Determine the (X, Y) coordinate at the center of the cell enclosing the given text.  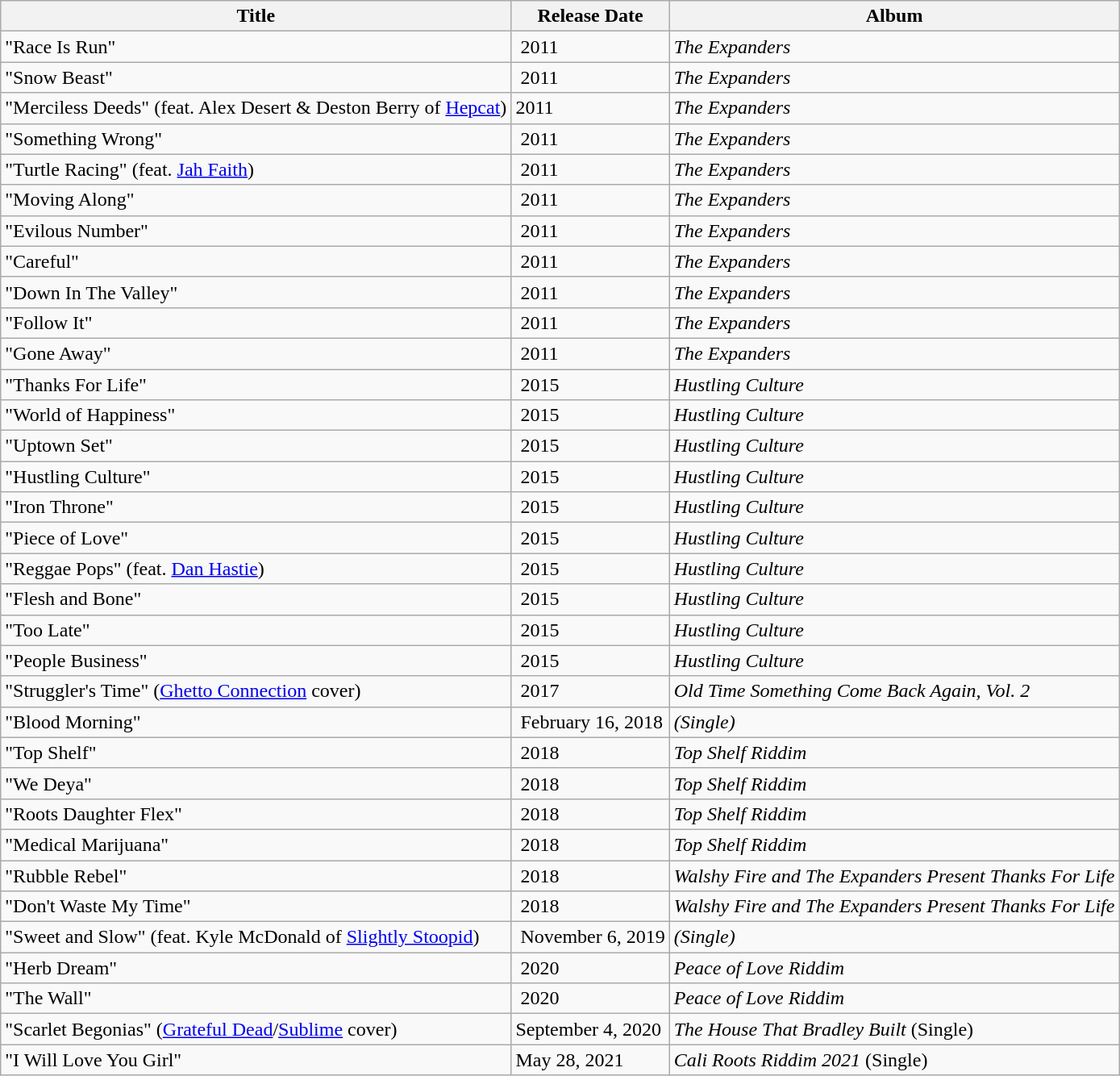
February 16, 2018 (590, 722)
"Snow Beast" (256, 77)
"Hustling Culture" (256, 477)
"Moving Along" (256, 200)
May 28, 2021 (590, 1060)
"Herb Dream" (256, 968)
"Medical Marijuana" (256, 845)
"Reggae Pops" (feat. Dan Hastie) (256, 569)
"Rubble Rebel" (256, 875)
"Blood Morning" (256, 722)
Cali Roots Riddim 2021 (Single) (894, 1060)
"Uptown Set" (256, 446)
September 4, 2020 (590, 1029)
"Sweet and Slow" (feat. Kyle McDonald of Slightly Stoopid) (256, 937)
"Don't Waste My Time" (256, 907)
The House That Bradley Built (Single) (894, 1029)
November 6, 2019 (590, 937)
"Too Late" (256, 630)
"Something Wrong" (256, 139)
"Race Is Run" (256, 47)
"Flesh and Bone" (256, 599)
Old Time Something Come Back Again, Vol. 2 (894, 691)
"Merciless Deeds" (feat. Alex Desert & Deston Berry of Hepcat) (256, 108)
"Evilous Number" (256, 231)
2017 (590, 691)
"Iron Throne" (256, 507)
"Struggler's Time" (Ghetto Connection cover) (256, 691)
"We Deya" (256, 783)
"Gone Away" (256, 353)
"World of Happiness" (256, 415)
"Turtle Racing" (feat. Jah Faith) (256, 169)
"Careful" (256, 261)
"Down In The Valley" (256, 292)
Title (256, 16)
"Follow It" (256, 323)
"Roots Daughter Flex" (256, 814)
"I Will Love You Girl" (256, 1060)
Album (894, 16)
"Scarlet Begonias" (Grateful Dead/Sublime cover) (256, 1029)
Release Date (590, 16)
"The Wall" (256, 999)
"Thanks For Life" (256, 385)
"Piece of Love" (256, 538)
"People Business" (256, 661)
"Top Shelf" (256, 753)
